Extract the (x, y) coordinate from the center of the cell holding the provided text.  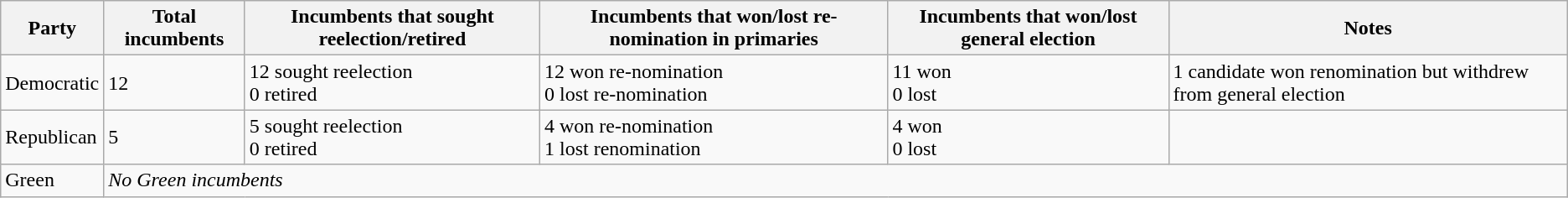
4 won re-nomination1 lost renomination (714, 138)
Party (52, 29)
4 won0 lost (1029, 138)
1 candidate won renomination but withdrew from general election (1368, 82)
5 (174, 138)
No Green incumbents (836, 180)
Republican (52, 138)
Green (52, 180)
Incumbents that sought reelection/retired (392, 29)
Notes (1368, 29)
Democratic (52, 82)
5 sought reelection0 retired (392, 138)
Incumbents that won/lost re-nomination in primaries (714, 29)
Incumbents that won/lost general election (1029, 29)
12 sought reelection0 retired (392, 82)
Total incumbents (174, 29)
12 won re-nomination0 lost re-nomination (714, 82)
12 (174, 82)
11 won0 lost (1029, 82)
